Determine the [X, Y] coordinate at the center of the cell enclosing the given text.  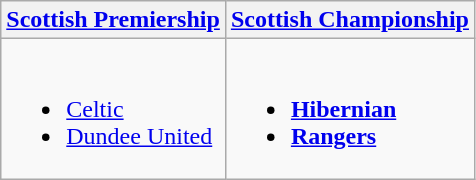
CelticDundee United [114, 109]
Scottish Championship [350, 20]
Scottish Premiership [114, 20]
HibernianRangers [350, 109]
